Extract the [x, y] coordinate from the center of the cell holding the provided text.  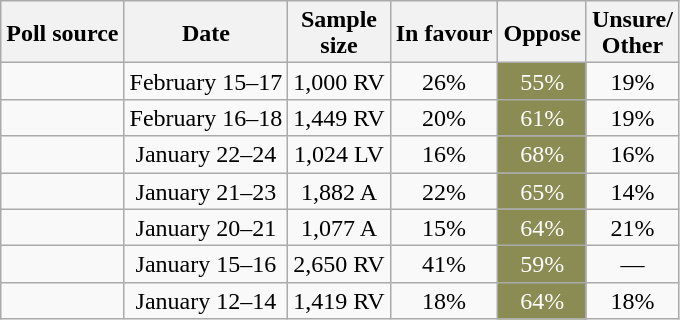
Unsure/Other [632, 32]
55% [542, 82]
Samplesize [339, 32]
61% [542, 118]
In favour [444, 32]
— [632, 264]
February 15–17 [206, 82]
15% [444, 228]
1,024 LV [339, 154]
February 16–18 [206, 118]
59% [542, 264]
20% [444, 118]
Oppose [542, 32]
1,419 RV [339, 300]
Poll source [62, 32]
January 20–21 [206, 228]
1,000 RV [339, 82]
2,650 RV [339, 264]
65% [542, 190]
26% [444, 82]
January 12–14 [206, 300]
January 21–23 [206, 190]
January 15–16 [206, 264]
January 22–24 [206, 154]
1,882 A [339, 190]
41% [444, 264]
22% [444, 190]
1,449 RV [339, 118]
68% [542, 154]
14% [632, 190]
1,077 A [339, 228]
Date [206, 32]
21% [632, 228]
